Provide the [x, y] coordinate of the cell's center where the given text is located.  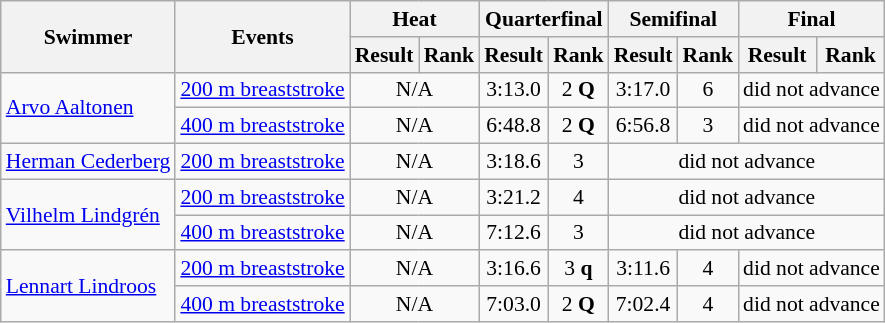
Lennart Lindroos [88, 286]
7:03.0 [514, 304]
Heat [414, 19]
7:12.6 [514, 233]
Semifinal [674, 19]
3 q [578, 269]
Herman Cederberg [88, 162]
Quarterfinal [544, 19]
3:11.6 [644, 269]
6:56.8 [644, 126]
6 [708, 90]
Swimmer [88, 36]
Arvo Aaltonen [88, 108]
7:02.4 [644, 304]
Final [812, 19]
3:21.2 [514, 197]
3:18.6 [514, 162]
3:13.0 [514, 90]
3:17.0 [644, 90]
6:48.8 [514, 126]
Vilhelm Lindgrén [88, 214]
Events [262, 36]
3:16.6 [514, 269]
